Detect which cell encompasses the target text, then output its (x, y) center coordinate. 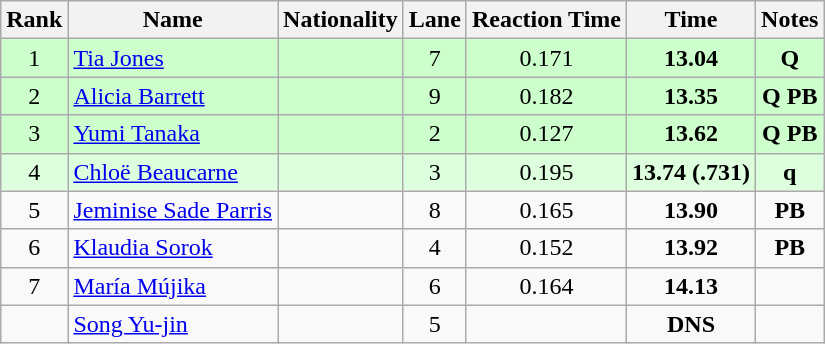
13.92 (692, 248)
Name (173, 20)
Reaction Time (546, 20)
14.13 (692, 286)
Tia Jones (173, 58)
13.62 (692, 134)
Song Yu-jin (173, 324)
Klaudia Sorok (173, 248)
Jeminise Sade Parris (173, 210)
0.165 (546, 210)
Rank (34, 20)
1 (34, 58)
0.127 (546, 134)
13.35 (692, 96)
Yumi Tanaka (173, 134)
13.74 (.731) (692, 172)
13.04 (692, 58)
0.152 (546, 248)
Nationality (341, 20)
9 (434, 96)
Notes (790, 20)
8 (434, 210)
0.195 (546, 172)
13.90 (692, 210)
Lane (434, 20)
Time (692, 20)
Alicia Barrett (173, 96)
0.171 (546, 58)
0.164 (546, 286)
0.182 (546, 96)
Q (790, 58)
María Mújika (173, 286)
DNS (692, 324)
Chloë Beaucarne (173, 172)
q (790, 172)
